Find where the given text appears and provide that cell's center as [X, Y] coordinate. 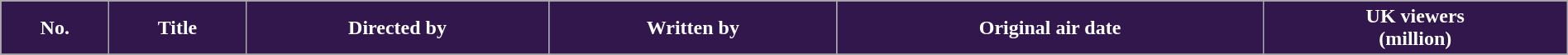
UK viewers(million) [1415, 28]
Title [177, 28]
Directed by [397, 28]
Original air date [1050, 28]
Written by [693, 28]
No. [55, 28]
